From the cell containing the given text, extract its center point as [X, Y] coordinate. 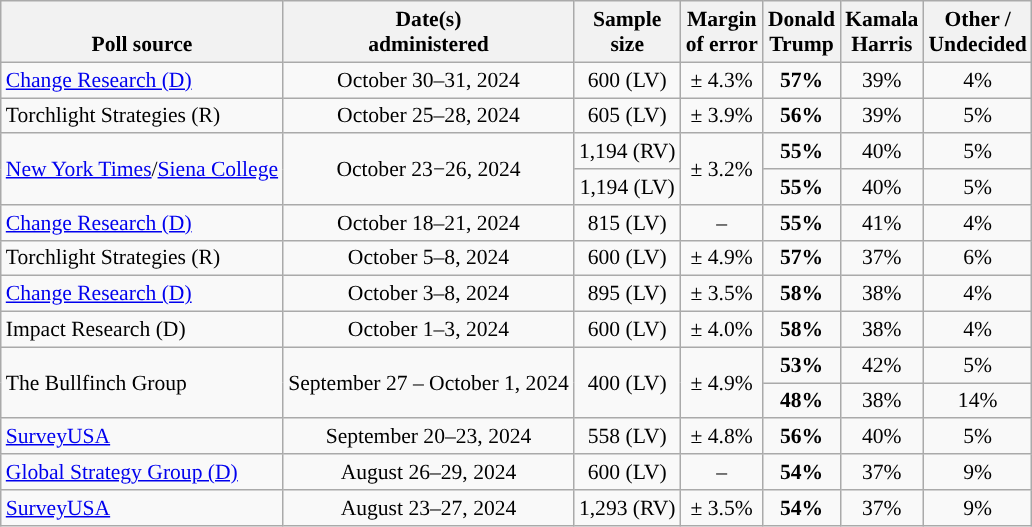
400 (LV) [628, 382]
558 (LV) [628, 437]
August 26–29, 2024 [428, 472]
48% [802, 401]
± 4.3% [722, 80]
DonaldTrump [802, 32]
815 (LV) [628, 223]
October 23−26, 2024 [428, 170]
Other /Undecided [977, 32]
Date(s)administered [428, 32]
53% [802, 365]
August 23–27, 2024 [428, 508]
September 27 – October 1, 2024 [428, 382]
Samplesize [628, 32]
± 4.0% [722, 330]
Impact Research (D) [142, 330]
± 3.2% [722, 170]
895 (LV) [628, 294]
Marginof error [722, 32]
The Bullfinch Group [142, 382]
KamalaHarris [882, 32]
42% [882, 365]
± 4.8% [722, 437]
Poll source [142, 32]
1,194 (LV) [628, 187]
6% [977, 258]
October 3–8, 2024 [428, 294]
1,293 (RV) [628, 508]
14% [977, 401]
Global Strategy Group (D) [142, 472]
October 1–3, 2024 [428, 330]
September 20–23, 2024 [428, 437]
± 3.9% [722, 116]
1,194 (RV) [628, 152]
41% [882, 223]
October 30–31, 2024 [428, 80]
October 25–28, 2024 [428, 116]
October 5–8, 2024 [428, 258]
New York Times/Siena College [142, 170]
605 (LV) [628, 116]
October 18–21, 2024 [428, 223]
